From the cell containing the given text, extract its center point as (x, y) coordinate. 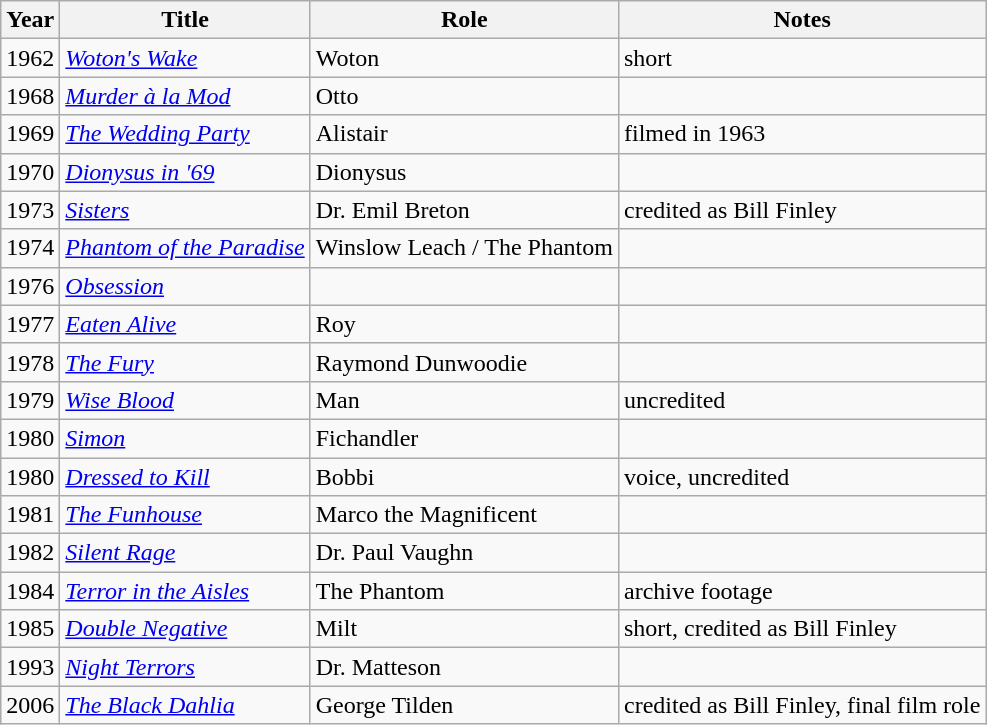
1969 (30, 134)
Murder à la Mod (185, 96)
Phantom of the Paradise (185, 248)
Sisters (185, 210)
credited as Bill Finley (802, 210)
The Phantom (464, 591)
Year (30, 20)
short, credited as Bill Finley (802, 629)
1984 (30, 591)
Man (464, 400)
Obsession (185, 286)
The Funhouse (185, 515)
Alistair (464, 134)
Woton's Wake (185, 58)
Notes (802, 20)
Raymond Dunwoodie (464, 362)
2006 (30, 705)
uncredited (802, 400)
George Tilden (464, 705)
Dionysus (464, 172)
filmed in 1963 (802, 134)
The Black Dahlia (185, 705)
Eaten Alive (185, 324)
Night Terrors (185, 667)
Terror in the Aisles (185, 591)
1982 (30, 553)
Silent Rage (185, 553)
1976 (30, 286)
1962 (30, 58)
Role (464, 20)
The Wedding Party (185, 134)
Title (185, 20)
Woton (464, 58)
1981 (30, 515)
Wise Blood (185, 400)
Fichandler (464, 438)
Double Negative (185, 629)
1985 (30, 629)
Winslow Leach / The Phantom (464, 248)
Dionysus in '69 (185, 172)
Simon (185, 438)
1973 (30, 210)
Otto (464, 96)
archive footage (802, 591)
1970 (30, 172)
1978 (30, 362)
Milt (464, 629)
Dr. Matteson (464, 667)
1979 (30, 400)
Dr. Emil Breton (464, 210)
credited as Bill Finley, final film role (802, 705)
The Fury (185, 362)
1977 (30, 324)
Dressed to Kill (185, 477)
short (802, 58)
1974 (30, 248)
Bobbi (464, 477)
voice, uncredited (802, 477)
Marco the Magnificent (464, 515)
Dr. Paul Vaughn (464, 553)
1968 (30, 96)
1993 (30, 667)
Roy (464, 324)
